Determine the [X, Y] coordinate at the center of the cell enclosing the given text.  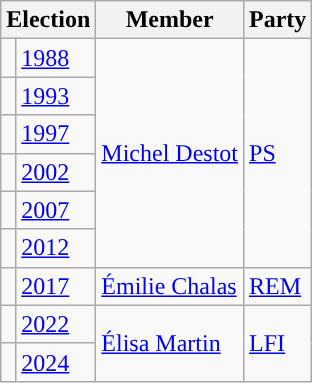
Member [170, 20]
2017 [56, 286]
2022 [56, 324]
1988 [56, 58]
REM [278, 286]
2012 [56, 248]
Michel Destot [170, 153]
LFI [278, 343]
Election [48, 20]
PS [278, 153]
2007 [56, 210]
Party [278, 20]
1993 [56, 96]
2002 [56, 172]
Élisa Martin [170, 343]
2024 [56, 362]
1997 [56, 134]
Émilie Chalas [170, 286]
